Identify which cell holds the provided text, then report its (X, Y) central coordinate. 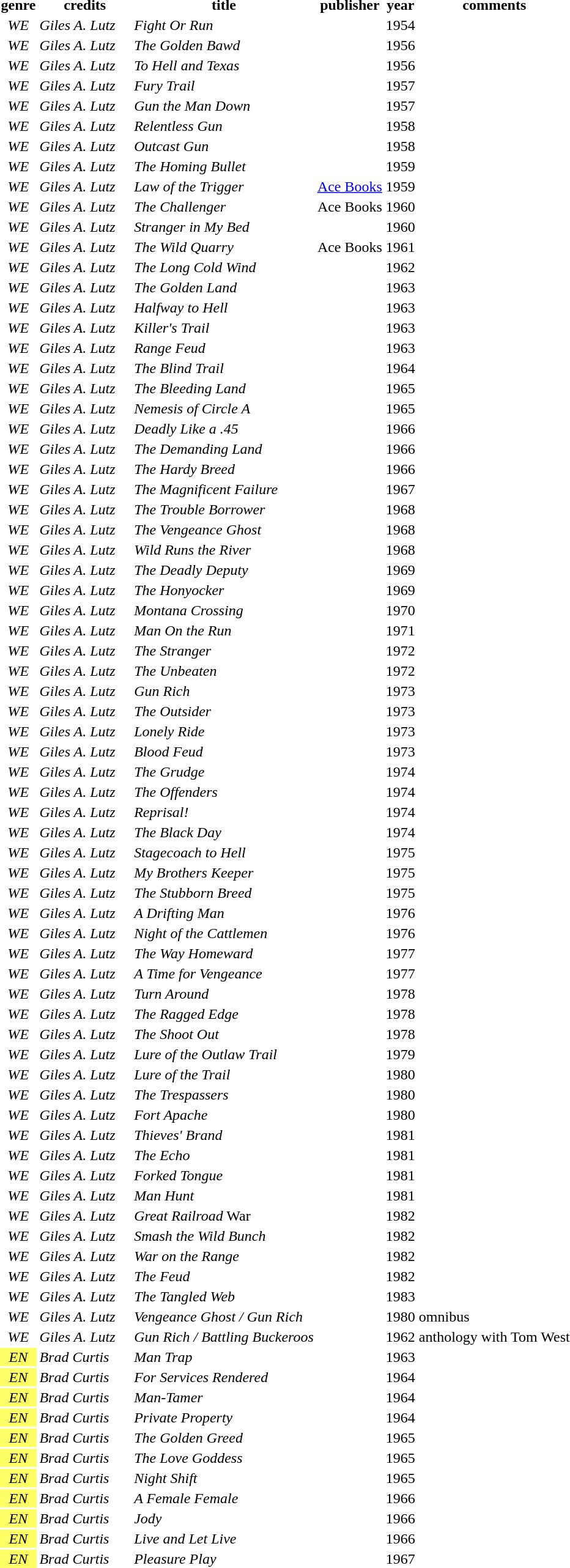
For Services Rendered (224, 1377)
Stranger in My Bed (224, 227)
Smash the Wild Bunch (224, 1236)
Man-Tamer (224, 1397)
The Outsider (224, 711)
Relentless Gun (224, 126)
Halfway to Hell (224, 308)
Live and Let Live (224, 1539)
The Challenger (224, 207)
Lonely Ride (224, 731)
A Female Female (224, 1498)
The Stubborn Breed (224, 893)
The Grudge (224, 772)
The Offenders (224, 792)
The Stranger (224, 651)
Private Property (224, 1418)
Vengeance Ghost / Gun Rich (224, 1317)
Night of the Cattlemen (224, 933)
1961 (400, 247)
Great Railroad War (224, 1216)
Gun Rich (224, 691)
The Long Cold Wind (224, 267)
Night Shift (224, 1478)
The Golden Land (224, 287)
1954 (400, 25)
A Time for Vengeance (224, 974)
Man Hunt (224, 1196)
Outcast Gun (224, 146)
The Demanding Land (224, 449)
1983 (400, 1296)
The Echo (224, 1155)
Nemesis of Circle A (224, 409)
My Brothers Keeper (224, 873)
The Trouble Borrower (224, 509)
The Blind Trail (224, 368)
Lure of the Outlaw Trail (224, 1054)
Lure of the Trail (224, 1074)
Turn Around (224, 994)
To Hell and Texas (224, 65)
The Vengeance Ghost (224, 530)
The Golden Greed (224, 1438)
Wild Runs the River (224, 550)
The Homing Bullet (224, 166)
The Shoot Out (224, 1034)
Reprisal! (224, 812)
Man Trap (224, 1357)
The Golden Bawd (224, 45)
The Hardy Breed (224, 469)
Fight Or Run (224, 25)
Stagecoach to Hell (224, 852)
Man On the Run (224, 631)
The Wild Quarry (224, 247)
War on the Range (224, 1256)
Thieves' Brand (224, 1135)
The Unbeaten (224, 671)
Law of the Trigger (224, 187)
Blood Feud (224, 752)
1971 (400, 631)
1979 (400, 1054)
The Deadly Deputy (224, 570)
The Magnificent Failure (224, 489)
Fury Trail (224, 86)
Montana Crossing (224, 610)
The Bleeding Land (224, 388)
1970 (400, 610)
The Love Goddess (224, 1458)
Fort Apache (224, 1115)
The Honyocker (224, 590)
The Trespassers (224, 1095)
Jody (224, 1518)
Deadly Like a .45 (224, 429)
The Tangled Web (224, 1296)
Gun Rich / Battling Buckeroos (224, 1337)
The Feud (224, 1276)
The Black Day (224, 832)
The Ragged Edge (224, 1014)
Forked Tongue (224, 1175)
Killer's Trail (224, 328)
The Way Homeward (224, 953)
Pleasure Play (224, 1559)
Range Feud (224, 348)
A Drifting Man (224, 913)
Gun the Man Down (224, 106)
